Return the [X, Y] coordinate for the center point of the cell that contains the specified text.  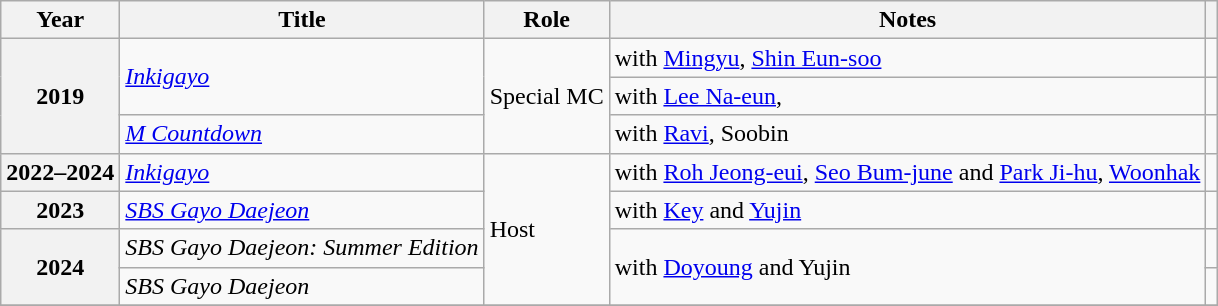
Title [302, 20]
Year [60, 20]
M Countdown [302, 134]
2024 [60, 267]
Host [546, 229]
Special MC [546, 96]
with Roh Jeong-eui, Seo Bum-june and Park Ji-hu, Woonhak [908, 172]
with Key and Yujin [908, 210]
with Ravi, Soobin [908, 134]
with Lee Na-eun, [908, 96]
with Doyoung and Yujin [908, 267]
Notes [908, 20]
with Mingyu, Shin Eun-soo [908, 58]
2022–2024 [60, 172]
2023 [60, 210]
Role [546, 20]
SBS Gayo Daejeon: Summer Edition [302, 248]
2019 [60, 96]
